Search for the cell housing the specified text and yield its (x, y) center coordinate. 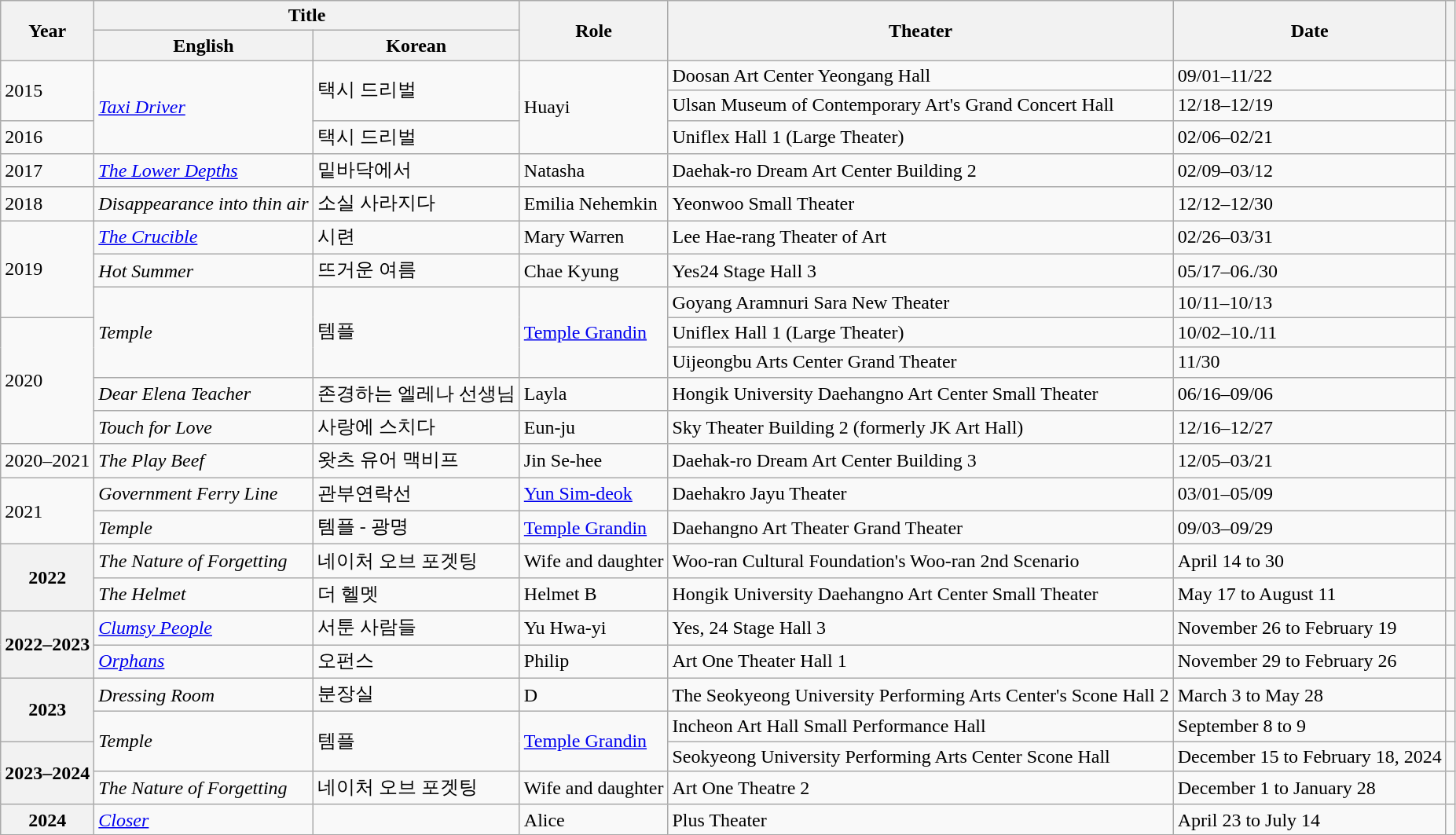
November 26 to February 19 (1309, 628)
Yu Hwa-yi (594, 628)
Seokyeong University Performing Arts Center Scone Hall (921, 756)
Ulsan Museum of Contemporary Art's Grand Concert Hall (921, 105)
English (204, 46)
The Play Beef (204, 460)
12/18–12/19 (1309, 105)
Title (306, 16)
Korean (416, 46)
Natasha (594, 171)
11/30 (1309, 362)
2015 (47, 90)
Dear Elena Teacher (204, 394)
Daehakro Jayu Theater (921, 495)
December 15 to February 18, 2024 (1309, 756)
Hot Summer (204, 270)
Year (47, 31)
Yun Sim-deok (594, 495)
Clumsy People (204, 628)
Uijeongbu Arts Center Grand Theater (921, 362)
The Seokyeong University Performing Arts Center's Scone Hall 2 (921, 694)
02/09–03/12 (1309, 171)
2020–2021 (47, 460)
April 14 to 30 (1309, 561)
Art One Theater Hall 1 (921, 661)
뜨거운 여름 (416, 270)
Lee Hae-rang Theater of Art (921, 237)
Daehak-ro Dream Art Center Building 3 (921, 460)
Daehak-ro Dream Art Center Building 2 (921, 171)
Plus Theater (921, 819)
2019 (47, 269)
November 29 to February 26 (1309, 661)
12/12–12/30 (1309, 204)
May 17 to August 11 (1309, 594)
Taxi Driver (204, 107)
오펀스 (416, 661)
Touch for Love (204, 427)
Role (594, 31)
2017 (47, 171)
Sky Theater Building 2 (formerly JK Art Hall) (921, 427)
Disappearance into thin air (204, 204)
The Lower Depths (204, 171)
Theater (921, 31)
시련 (416, 237)
2023 (47, 710)
2020 (47, 380)
Government Ferry Line (204, 495)
2021 (47, 511)
10/11–10/13 (1309, 302)
Alice (594, 819)
Dressing Room (204, 694)
02/06–02/21 (1309, 137)
존경하는 엘레나 선생님 (416, 394)
02/26–03/31 (1309, 237)
Daehangno Art Theater Grand Theater (921, 528)
2016 (47, 137)
12/05–03/21 (1309, 460)
Date (1309, 31)
12/16–12/27 (1309, 427)
밑바닥에서 (416, 171)
Huayi (594, 107)
06/16–09/06 (1309, 394)
Orphans (204, 661)
Yeonwoo Small Theater (921, 204)
서툰 사람들 (416, 628)
Chae Kyung (594, 270)
Philip (594, 661)
September 8 to 9 (1309, 727)
소실 사라지다 (416, 204)
더 헬멧 (416, 594)
2022 (47, 578)
Doosan Art Center Yeongang Hall (921, 75)
05/17–06./30 (1309, 270)
왓츠 유어 맥비프 (416, 460)
Helmet B (594, 594)
Yes24 Stage Hall 3 (921, 270)
Eun-ju (594, 427)
2022–2023 (47, 644)
December 1 to January 28 (1309, 789)
Jin Se-hee (594, 460)
March 3 to May 28 (1309, 694)
사랑에 스치다 (416, 427)
Closer (204, 819)
Goyang Aramnuri Sara New Theater (921, 302)
09/01–11/22 (1309, 75)
Yes, 24 Stage Hall 3 (921, 628)
관부연락선 (416, 495)
Layla (594, 394)
Incheon Art Hall Small Performance Hall (921, 727)
Woo-ran Cultural Foundation's Woo-ran 2nd Scenario (921, 561)
The Crucible (204, 237)
Emilia Nehemkin (594, 204)
2023–2024 (47, 773)
2018 (47, 204)
Art One Theatre 2 (921, 789)
03/01–05/09 (1309, 495)
분장실 (416, 694)
템플 - 광명 (416, 528)
Mary Warren (594, 237)
09/03–09/29 (1309, 528)
D (594, 694)
10/02–10./11 (1309, 332)
April 23 to July 14 (1309, 819)
2024 (47, 819)
The Helmet (204, 594)
